Return the (x, y) coordinate for the center point of the cell that contains the specified text.  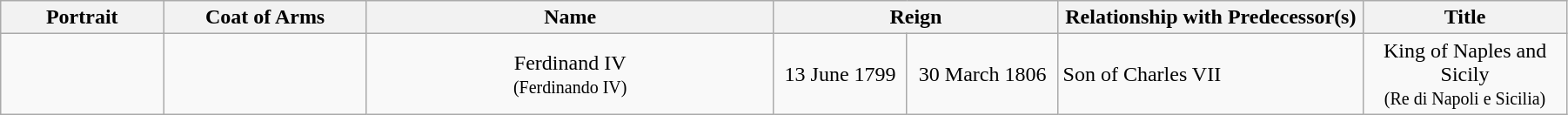
King of Naples and Sicily(Re di Napoli e Sicilia) (1465, 74)
Coat of Arms (265, 17)
Reign (915, 17)
13 June 1799 (841, 74)
Son of Charles VII (1211, 74)
Relationship with Predecessor(s) (1211, 17)
Name (569, 17)
Ferdinand IV(Ferdinando IV) (569, 74)
30 March 1806 (982, 74)
Title (1465, 17)
Portrait (82, 17)
